Search for the cell housing the specified text and yield its [X, Y] center coordinate. 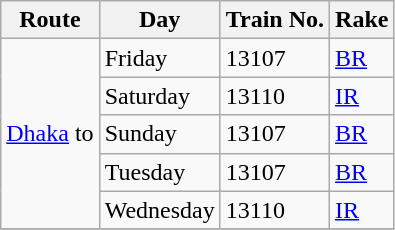
Day [160, 20]
Tuesday [160, 172]
Dhaka to [50, 134]
Route [50, 20]
Rake [362, 20]
Train No. [274, 20]
Saturday [160, 96]
Friday [160, 58]
Wednesday [160, 210]
Sunday [160, 134]
